Return the (X, Y) coordinate for the center point of the cell that contains the specified text.  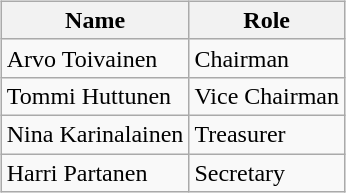
Name (95, 20)
Tommi Huttunen (95, 96)
Harri Partanen (95, 173)
Nina Karinalainen (95, 134)
Role (267, 20)
Vice Chairman (267, 96)
Secretary (267, 173)
Treasurer (267, 134)
Chairman (267, 58)
Arvo Toivainen (95, 58)
